Return the [x, y] coordinate for the center point of the cell that contains the specified text.  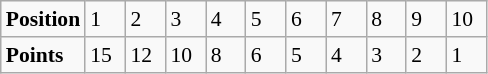
Position [43, 19]
15 [105, 55]
7 [346, 19]
Points [43, 55]
12 [145, 55]
9 [426, 19]
